Search for the cell housing the specified text and yield its [X, Y] center coordinate. 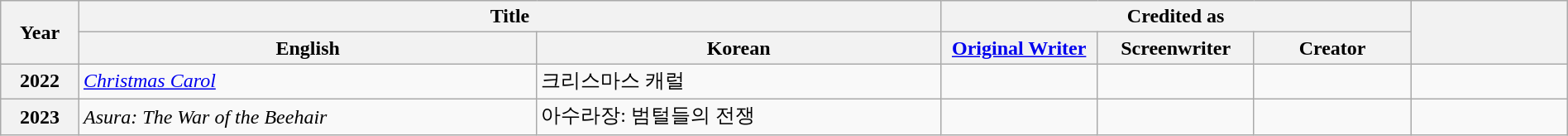
English [308, 48]
Title [509, 17]
크리스마스 캐럴 [739, 81]
Credited as [1175, 17]
Creator [1331, 48]
Original Writer [1019, 48]
Screenwriter [1176, 48]
Christmas Carol [308, 81]
Asura: The War of the Beehair [308, 116]
아수라장: 범털들의 전쟁 [739, 116]
Korean [739, 48]
2023 [40, 116]
Year [40, 32]
2022 [40, 81]
